Return the (x, y) coordinate for the center point of the cell that contains the specified text.  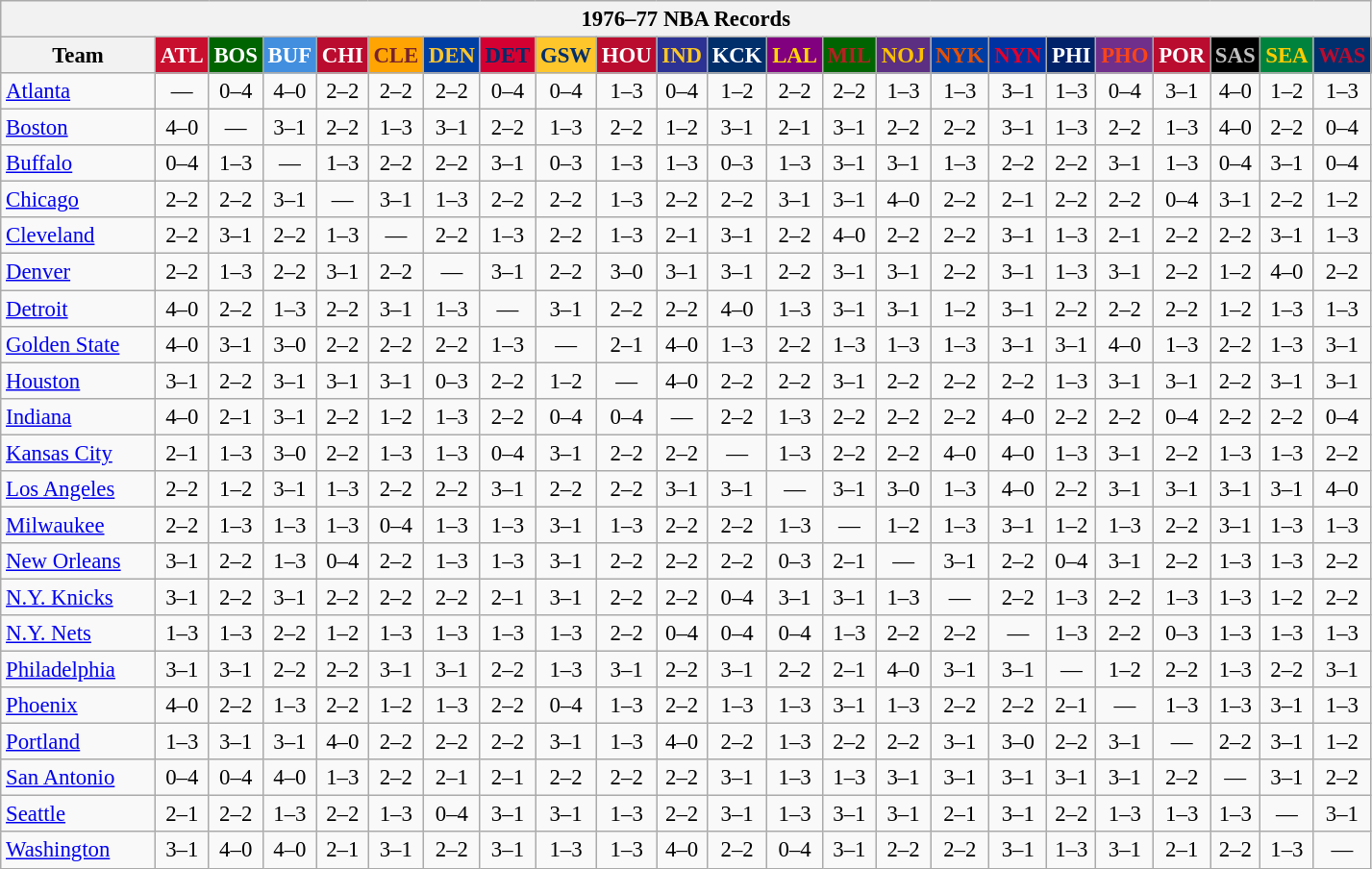
SEA (1286, 56)
BOS (236, 56)
Cleveland (79, 236)
Denver (79, 272)
Portland (79, 742)
KCK (736, 56)
LAL (794, 56)
NYN (1018, 56)
POR (1183, 56)
MIL (849, 56)
IND (682, 56)
Los Angeles (79, 489)
Team (79, 56)
DEN (452, 56)
N.Y. Nets (79, 633)
ATL (182, 56)
HOU (627, 56)
Golden State (79, 344)
PHO (1125, 56)
BUF (289, 56)
WAS (1342, 56)
Buffalo (79, 163)
NYK (960, 56)
San Antonio (79, 778)
SAS (1235, 56)
Chicago (79, 200)
CLE (396, 56)
Detroit (79, 309)
Boston (79, 128)
New Orleans (79, 561)
Seattle (79, 814)
Kansas City (79, 453)
Philadelphia (79, 670)
NOJ (903, 56)
CHI (342, 56)
N.Y. Knicks (79, 597)
PHI (1071, 56)
Indiana (79, 416)
DET (508, 56)
Atlanta (79, 91)
Houston (79, 381)
Milwaukee (79, 525)
GSW (566, 56)
Washington (79, 851)
Phoenix (79, 706)
1976–77 NBA Records (686, 19)
